Extract the (x, y) coordinate from the center of the cell holding the provided text.  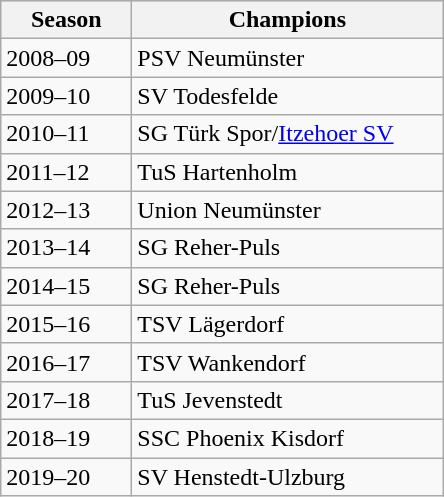
2010–11 (66, 134)
2016–17 (66, 362)
2015–16 (66, 324)
SV Henstedt-Ulzburg (288, 477)
2012–13 (66, 210)
2013–14 (66, 248)
2011–12 (66, 172)
2017–18 (66, 400)
Union Neumünster (288, 210)
TSV Wankendorf (288, 362)
SG Türk Spor/Itzehoer SV (288, 134)
PSV Neumünster (288, 58)
2018–19 (66, 438)
SV Todesfelde (288, 96)
2019–20 (66, 477)
2009–10 (66, 96)
TuS Hartenholm (288, 172)
TuS Jevenstedt (288, 400)
TSV Lägerdorf (288, 324)
2014–15 (66, 286)
SSC Phoenix Kisdorf (288, 438)
Champions (288, 20)
2008–09 (66, 58)
Season (66, 20)
